Search for the cell housing the specified text and yield its [X, Y] center coordinate. 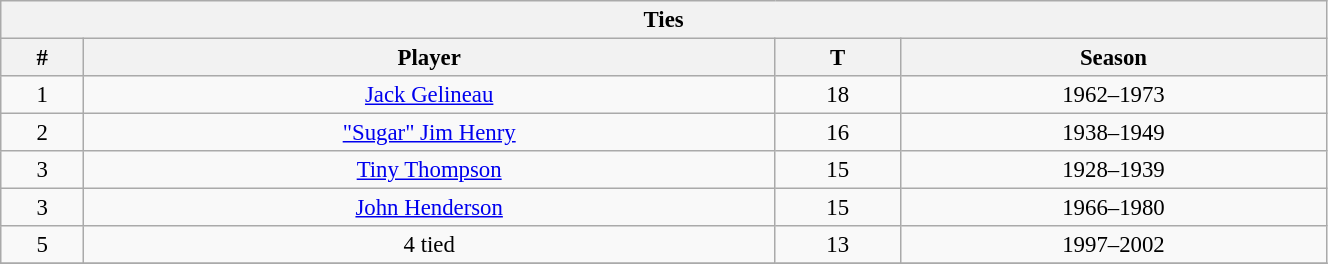
1 [42, 95]
Jack Gelineau [430, 95]
Ties [664, 20]
13 [838, 245]
1928–1939 [1113, 170]
18 [838, 95]
1938–1949 [1113, 133]
Player [430, 58]
2 [42, 133]
5 [42, 245]
# [42, 58]
Season [1113, 58]
1997–2002 [1113, 245]
Tiny Thompson [430, 170]
John Henderson [430, 208]
1966–1980 [1113, 208]
4 tied [430, 245]
16 [838, 133]
T [838, 58]
1962–1973 [1113, 95]
"Sugar" Jim Henry [430, 133]
